Search for the cell housing the specified text and yield its (x, y) center coordinate. 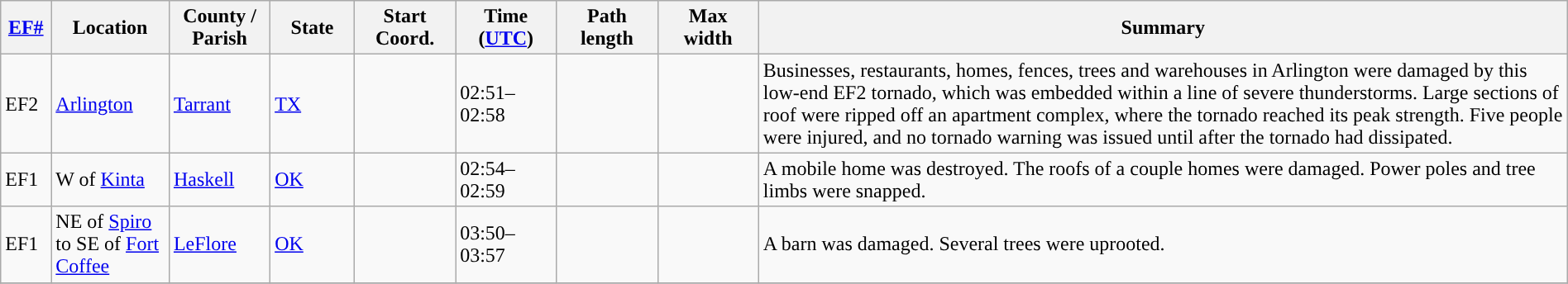
Path length (607, 28)
02:54–02:59 (506, 180)
State (313, 28)
A barn was damaged. Several trees were uprooted. (1163, 244)
EF# (26, 28)
Location (111, 28)
Max width (708, 28)
A mobile home was destroyed. The roofs of a couple homes were damaged. Power poles and tree limbs were snapped. (1163, 180)
NE of Spiro to SE of Fort Coffee (111, 244)
Arlington (111, 104)
TX (313, 104)
Time (UTC) (506, 28)
LeFlore (219, 244)
03:50–03:57 (506, 244)
Start Coord. (404, 28)
02:51–02:58 (506, 104)
County / Parish (219, 28)
EF2 (26, 104)
Summary (1163, 28)
Tarrant (219, 104)
W of Kinta (111, 180)
Haskell (219, 180)
